Detect which cell encompasses the target text, then output its (x, y) center coordinate. 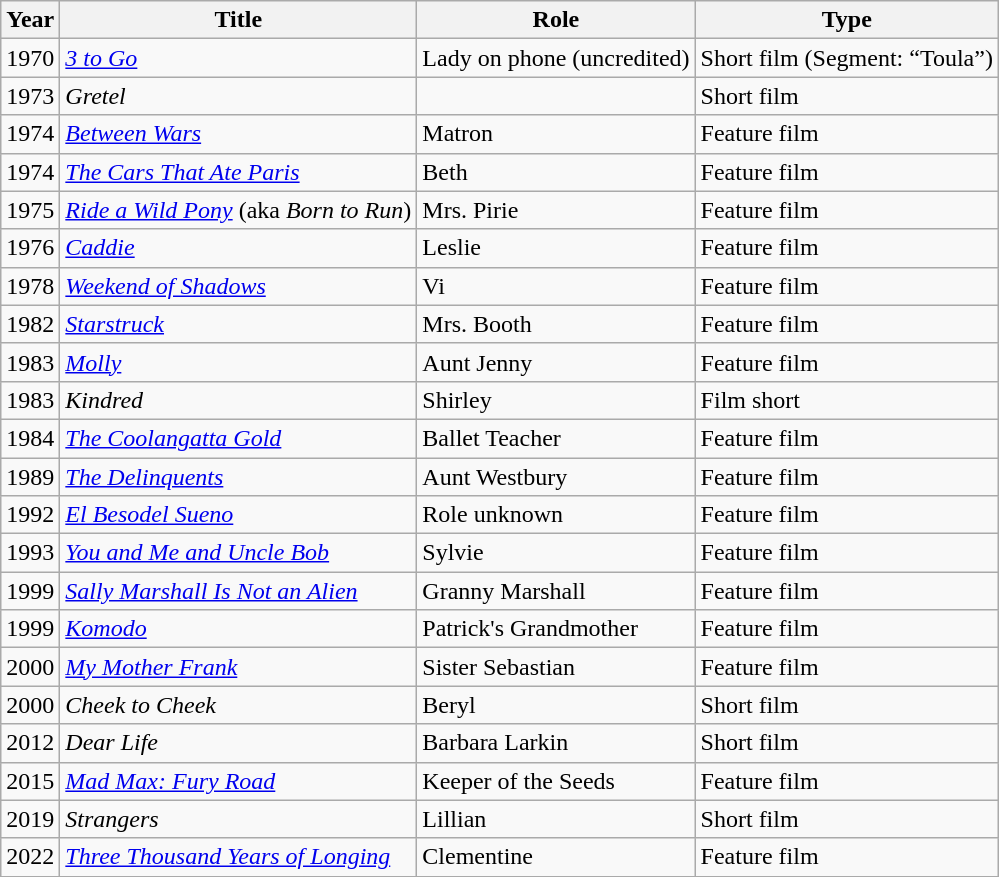
Shirley (556, 400)
Komodo (238, 629)
1976 (30, 248)
Beryl (556, 705)
1993 (30, 553)
Keeper of the Seeds (556, 781)
Mrs. Pirie (556, 210)
Mrs. Booth (556, 324)
Beth (556, 172)
The Coolangatta Gold (238, 438)
You and Me and Uncle Bob (238, 553)
1984 (30, 438)
2022 (30, 857)
Starstruck (238, 324)
Year (30, 20)
Film short (846, 400)
Granny Marshall (556, 591)
Aunt Westbury (556, 477)
Role unknown (556, 515)
My Mother Frank (238, 667)
Ballet Teacher (556, 438)
Short film (Segment: “Toula”) (846, 58)
Vi (556, 286)
El Besodel Sueno (238, 515)
Ride a Wild Pony (aka Born to Run) (238, 210)
Caddie (238, 248)
The Cars That Ate Paris (238, 172)
1989 (30, 477)
3 to Go (238, 58)
Aunt Jenny (556, 362)
1978 (30, 286)
Leslie (556, 248)
Sister Sebastian (556, 667)
Kindred (238, 400)
Dear Life (238, 743)
Sylvie (556, 553)
Type (846, 20)
2012 (30, 743)
Lady on phone (uncredited) (556, 58)
Clementine (556, 857)
Lillian (556, 819)
Molly (238, 362)
Between Wars (238, 134)
Strangers (238, 819)
2019 (30, 819)
1982 (30, 324)
Weekend of Shadows (238, 286)
Barbara Larkin (556, 743)
Cheek to Cheek (238, 705)
Matron (556, 134)
1975 (30, 210)
2015 (30, 781)
Role (556, 20)
Mad Max: Fury Road (238, 781)
Patrick's Grandmother (556, 629)
Three Thousand Years of Longing (238, 857)
The Delinquents (238, 477)
Gretel (238, 96)
Title (238, 20)
1970 (30, 58)
Sally Marshall Is Not an Alien (238, 591)
1973 (30, 96)
1992 (30, 515)
